Search for the cell housing the specified text and yield its [X, Y] center coordinate. 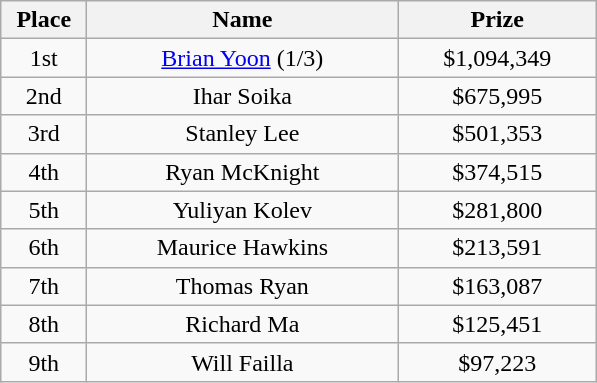
Thomas Ryan [242, 286]
6th [44, 248]
$97,223 [498, 362]
4th [44, 172]
$501,353 [498, 134]
Ryan McKnight [242, 172]
$163,087 [498, 286]
Brian Yoon (1/3) [242, 58]
8th [44, 324]
$213,591 [498, 248]
5th [44, 210]
Name [242, 20]
Stanley Lee [242, 134]
7th [44, 286]
$281,800 [498, 210]
Prize [498, 20]
Richard Ma [242, 324]
2nd [44, 96]
Will Failla [242, 362]
Ihar Soika [242, 96]
3rd [44, 134]
$1,094,349 [498, 58]
$374,515 [498, 172]
$675,995 [498, 96]
1st [44, 58]
Yuliyan Kolev [242, 210]
Place [44, 20]
9th [44, 362]
Maurice Hawkins [242, 248]
$125,451 [498, 324]
